Identify which cell holds the provided text, then report its (X, Y) central coordinate. 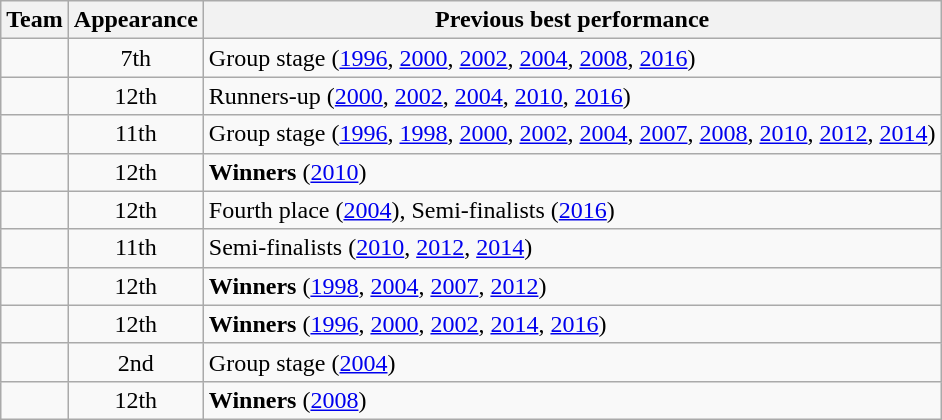
Winners (2008) (572, 400)
Group stage (1996, 2000, 2002, 2004, 2008, 2016) (572, 58)
Winners (1996, 2000, 2002, 2014, 2016) (572, 324)
Previous best performance (572, 20)
Winners (2010) (572, 172)
Group stage (2004) (572, 362)
Fourth place (2004), Semi-finalists (2016) (572, 210)
Group stage (1996, 1998, 2000, 2002, 2004, 2007, 2008, 2010, 2012, 2014) (572, 134)
Winners (1998, 2004, 2007, 2012) (572, 286)
Semi-finalists (2010, 2012, 2014) (572, 248)
Team (35, 20)
7th (136, 58)
2nd (136, 362)
Runners-up (2000, 2002, 2004, 2010, 2016) (572, 96)
Appearance (136, 20)
